From the cell containing the given text, extract its center point as (x, y) coordinate. 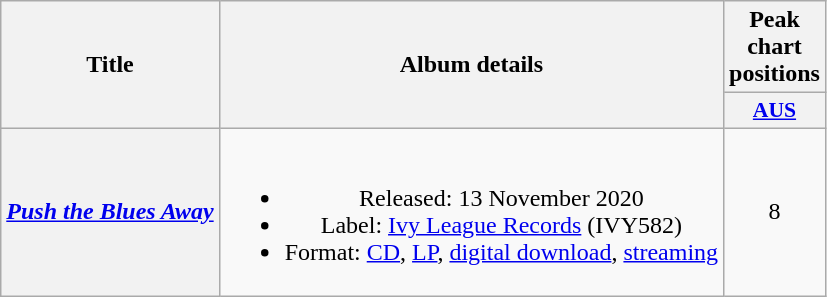
Album details (471, 65)
AUS (775, 111)
8 (775, 212)
Released: 13 November 2020Label: Ivy League Records (IVY582)Format: CD, LP, digital download, streaming (471, 212)
Title (110, 65)
Peak chart positions (775, 47)
Push the Blues Away (110, 212)
